Capture the cell that displays the provided text and extract its (X, Y) central coordinate. 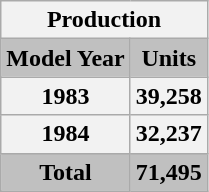
71,495 (168, 172)
39,258 (168, 96)
Units (168, 58)
Model Year (66, 58)
Total (66, 172)
1983 (66, 96)
1984 (66, 134)
32,237 (168, 134)
Production (104, 20)
